Determine the (X, Y) coordinate at the center of the cell enclosing the given text.  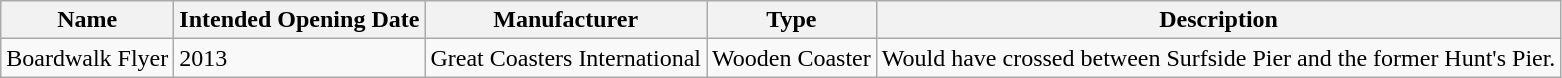
Description (1218, 20)
Wooden Coaster (792, 58)
Great Coasters International (566, 58)
Type (792, 20)
Would have crossed between Surfside Pier and the former Hunt's Pier. (1218, 58)
Intended Opening Date (300, 20)
2013 (300, 58)
Manufacturer (566, 20)
Name (88, 20)
Boardwalk Flyer (88, 58)
